Determine the [x, y] coordinate at the center of the cell enclosing the given text.  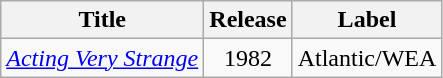
Label [367, 20]
Title [102, 20]
Release [248, 20]
Atlantic/WEA [367, 58]
1982 [248, 58]
Acting Very Strange [102, 58]
